Return the (X, Y) coordinate for the center point of the cell that contains the specified text.  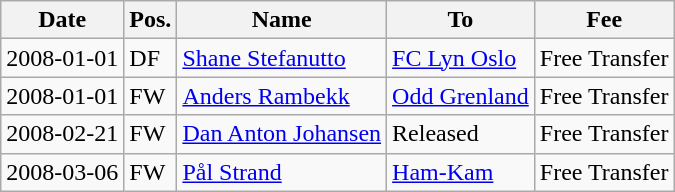
Odd Grenland (461, 96)
2008-03-06 (62, 172)
Shane Stefanutto (282, 58)
FC Lyn Oslo (461, 58)
2008-02-21 (62, 134)
Pål Strand (282, 172)
Name (282, 20)
Anders Rambekk (282, 96)
Dan Anton Johansen (282, 134)
DF (150, 58)
Date (62, 20)
To (461, 20)
Pos. (150, 20)
Fee (604, 20)
Ham-Kam (461, 172)
Released (461, 134)
